Determine the [X, Y] coordinate at the center of the cell enclosing the given text.  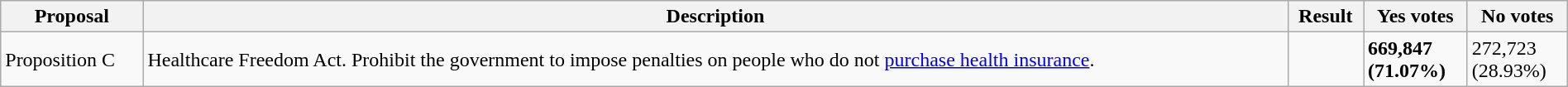
Proposal [72, 17]
Yes votes [1415, 17]
272,723(28.93%) [1517, 60]
Healthcare Freedom Act. Prohibit the government to impose penalties on people who do not purchase health insurance. [715, 60]
669,847(71.07%) [1415, 60]
Description [715, 17]
No votes [1517, 17]
Result [1325, 17]
Proposition C [72, 60]
